From the cell containing the given text, extract its center point as [x, y] coordinate. 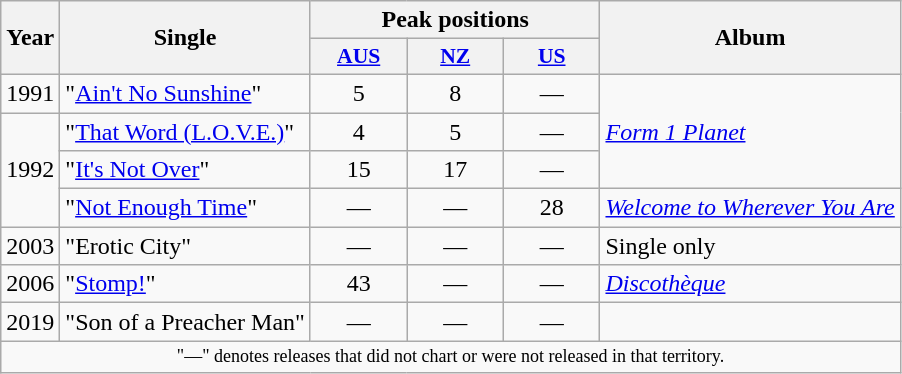
"Erotic City" [186, 246]
"Son of a Preacher Man" [186, 322]
"That Word (L.O.V.E.)" [186, 131]
"—" denotes releases that did not chart or were not released in that territory. [451, 356]
Discothèque [750, 284]
Single only [750, 246]
2019 [30, 322]
"Ain't No Sunshine" [186, 93]
Form 1 Planet [750, 131]
Album [750, 38]
Welcome to Wherever You Are [750, 208]
US [552, 57]
43 [358, 284]
28 [552, 208]
17 [456, 170]
8 [456, 93]
Single [186, 38]
1991 [30, 93]
2003 [30, 246]
Year [30, 38]
NZ [456, 57]
15 [358, 170]
2006 [30, 284]
"It's Not Over" [186, 170]
Peak positions [455, 20]
"Not Enough Time" [186, 208]
"Stomp!" [186, 284]
AUS [358, 57]
4 [358, 131]
1992 [30, 169]
